Identify which cell holds the provided text, then report its [X, Y] central coordinate. 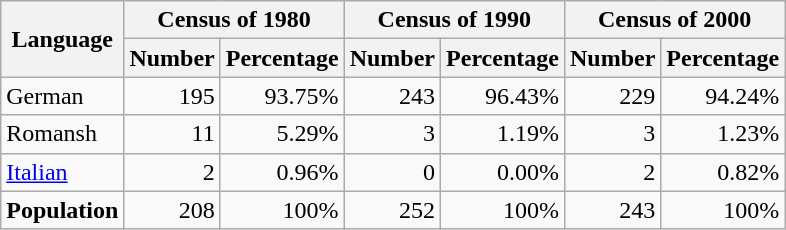
96.43% [503, 96]
German [62, 96]
Census of 1990 [454, 20]
Population [62, 210]
0.00% [503, 172]
Language [62, 39]
0 [392, 172]
0.96% [282, 172]
252 [392, 210]
93.75% [282, 96]
195 [172, 96]
0.82% [723, 172]
94.24% [723, 96]
1.19% [503, 134]
Census of 1980 [234, 20]
Romansh [62, 134]
Census of 2000 [674, 20]
208 [172, 210]
1.23% [723, 134]
Italian [62, 172]
229 [612, 96]
11 [172, 134]
5.29% [282, 134]
